From the cell containing the given text, extract its center point as (x, y) coordinate. 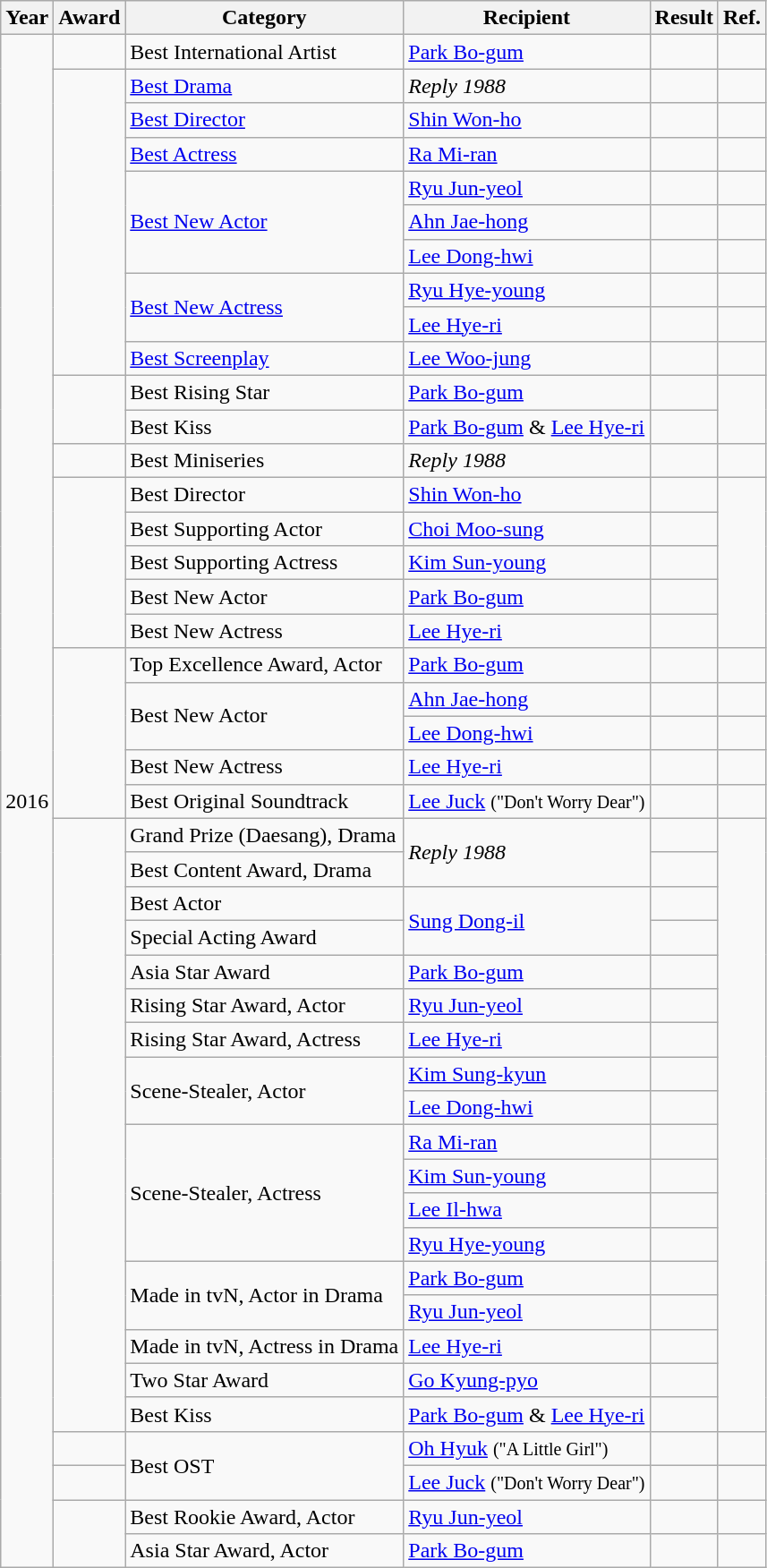
Result (684, 18)
Best OST (265, 1465)
Rising Star Award, Actor (265, 1006)
Made in tvN, Actor in Drama (265, 1295)
Sung Dong-il (526, 920)
Scene-Stealer, Actor (265, 1091)
Kim Sung-kyun (526, 1074)
Best Supporting Actor (265, 529)
Made in tvN, Actress in Drama (265, 1346)
Choi Moo-sung (526, 529)
Lee Il-hwa (526, 1210)
Scene-Stealer, Actress (265, 1193)
Best Rookie Award, Actor (265, 1517)
Ref. (741, 18)
Best Drama (265, 86)
Best Rising Star (265, 392)
Year (27, 18)
Grand Prize (Daesang), Drama (265, 835)
Top Excellence Award, Actor (265, 665)
Oh Hyuk ("A Little Girl") (526, 1448)
Best International Artist (265, 52)
Best Content Award, Drama (265, 869)
2016 (27, 802)
Category (265, 18)
Special Acting Award (265, 937)
Best Miniseries (265, 461)
Asia Star Award (265, 971)
Best Screenplay (265, 358)
Best Actress (265, 154)
Recipient (526, 18)
Go Kyung-pyo (526, 1380)
Best Original Soundtrack (265, 801)
Two Star Award (265, 1380)
Best Supporting Actress (265, 563)
Lee Woo-jung (526, 358)
Award (89, 18)
Asia Star Award, Actor (265, 1551)
Best Actor (265, 903)
Rising Star Award, Actress (265, 1040)
